Pinpoint the cell where the given text exists, returning its (X, Y) midpoint coordinate. 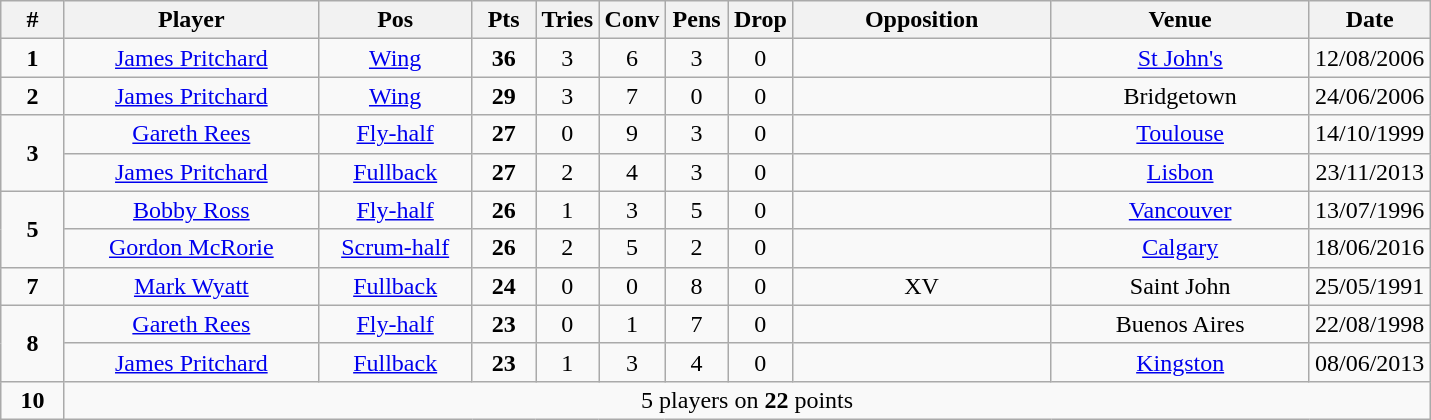
Opposition (922, 20)
St John's (1180, 58)
Scrum-half (395, 248)
XV (922, 286)
# (33, 20)
24/06/2006 (1369, 96)
Date (1369, 20)
36 (504, 58)
Conv (632, 20)
Pos (395, 20)
Vancouver (1180, 210)
Pts (504, 20)
Buenos Aires (1180, 324)
Venue (1180, 20)
23/11/2013 (1369, 172)
Lisbon (1180, 172)
Tries (568, 20)
Bobby Ross (191, 210)
5 players on 22 points (747, 400)
Calgary (1180, 248)
10 (33, 400)
29 (504, 96)
22/08/1998 (1369, 324)
Toulouse (1180, 134)
Gordon McRorie (191, 248)
08/06/2013 (1369, 362)
Saint John (1180, 286)
Player (191, 20)
Drop (760, 20)
13/07/1996 (1369, 210)
6 (632, 58)
Pens (697, 20)
9 (632, 134)
Mark Wyatt (191, 286)
25/05/1991 (1369, 286)
18/06/2016 (1369, 248)
24 (504, 286)
12/08/2006 (1369, 58)
Kingston (1180, 362)
Bridgetown (1180, 96)
14/10/1999 (1369, 134)
